Identify which cell holds the provided text, then report its [x, y] central coordinate. 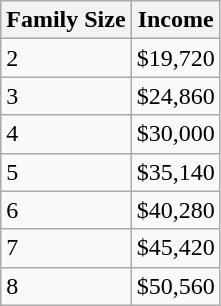
2 [66, 58]
6 [66, 210]
$40,280 [176, 210]
5 [66, 172]
$19,720 [176, 58]
Income [176, 20]
$24,860 [176, 96]
4 [66, 134]
7 [66, 248]
$30,000 [176, 134]
3 [66, 96]
Family Size [66, 20]
$45,420 [176, 248]
$35,140 [176, 172]
8 [66, 286]
$50,560 [176, 286]
